Determine the [x, y] coordinate at the center of the cell enclosing the given text.  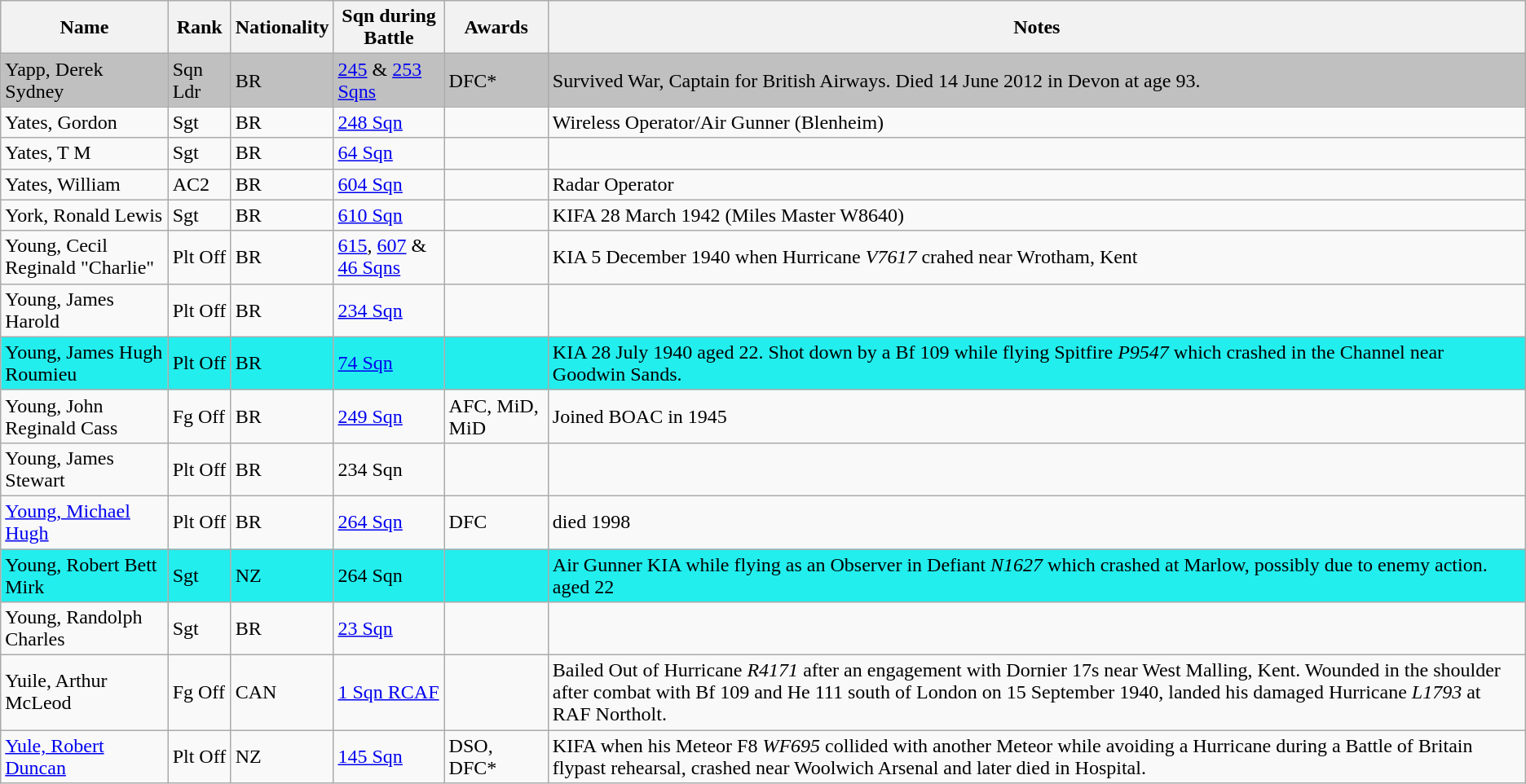
Yates, Gordon [85, 122]
Young, Cecil Reginald "Charlie" [85, 258]
AC2 [199, 184]
Notes [1037, 28]
Yuile, Arthur McLeod [85, 693]
604 Sqn [389, 184]
DSO, DFC* [496, 756]
Wireless Operator/Air Gunner (Blenheim) [1037, 122]
Yapp, Derek Sydney [85, 80]
Young, James Harold [85, 310]
DFC [496, 522]
Nationality [282, 28]
KIA 28 July 1940 aged 22. Shot down by a Bf 109 while flying Spitfire P9547 which crashed in the Channel near Goodwin Sands. [1037, 363]
KIA 5 December 1940 when Hurricane V7617 crahed near Wrotham, Kent [1037, 258]
Yule, Robert Duncan [85, 756]
145 Sqn [389, 756]
Joined BOAC in 1945 [1037, 416]
Young, John Reginald Cass [85, 416]
245 & 253 Sqns [389, 80]
DFC* [496, 80]
248 Sqn [389, 122]
Radar Operator [1037, 184]
615, 607 & 46 Sqns [389, 258]
1 Sqn RCAF [389, 693]
KIFA 28 March 1942 (Miles Master W8640) [1037, 215]
Young, Robert Bett Mirk [85, 575]
Name [85, 28]
York, Ronald Lewis [85, 215]
AFC, MiD, MiD [496, 416]
Rank [199, 28]
Young, Randolph Charles [85, 629]
Air Gunner KIA while flying as an Observer in Defiant N1627 which crashed at Marlow, possibly due to enemy action. aged 22 [1037, 575]
Yates, T M [85, 153]
249 Sqn [389, 416]
Yates, William [85, 184]
64 Sqn [389, 153]
Survived War, Captain for British Airways. Died 14 June 2012 in Devon at age 93. [1037, 80]
Young, Michael Hugh [85, 522]
23 Sqn [389, 629]
610 Sqn [389, 215]
Awards [496, 28]
Young, James Stewart [85, 469]
Young, James Hugh Roumieu [85, 363]
died 1998 [1037, 522]
CAN [282, 693]
74 Sqn [389, 363]
Sqn Ldr [199, 80]
Sqn during Battle [389, 28]
